Search for the cell housing the specified text and yield its (X, Y) center coordinate. 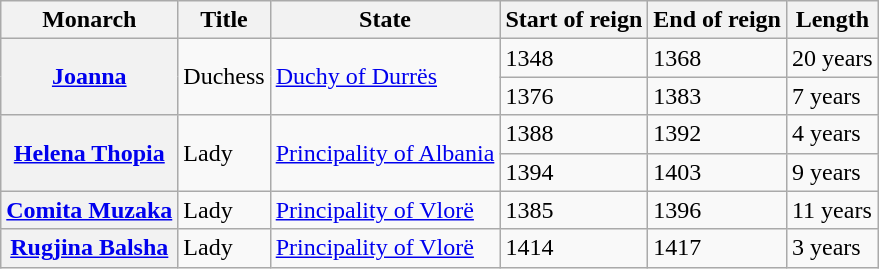
Title (224, 20)
Duchy of Durrës (385, 77)
4 years (832, 134)
Joanna (90, 77)
Monarch (90, 20)
1376 (574, 96)
Start of reign (574, 20)
3 years (832, 248)
Length (832, 20)
1417 (718, 248)
State (385, 20)
1368 (718, 58)
1383 (718, 96)
1385 (574, 210)
1348 (574, 58)
1396 (718, 210)
20 years (832, 58)
Principality of Albania (385, 153)
1388 (574, 134)
Rugjina Balsha (90, 248)
End of reign (718, 20)
1394 (574, 172)
1414 (574, 248)
Duchess (224, 77)
Helena Thopia (90, 153)
9 years (832, 172)
11 years (832, 210)
7 years (832, 96)
1403 (718, 172)
1392 (718, 134)
Comita Muzaka (90, 210)
